Locate the cell with the specified text and output its [X, Y] center coordinate. 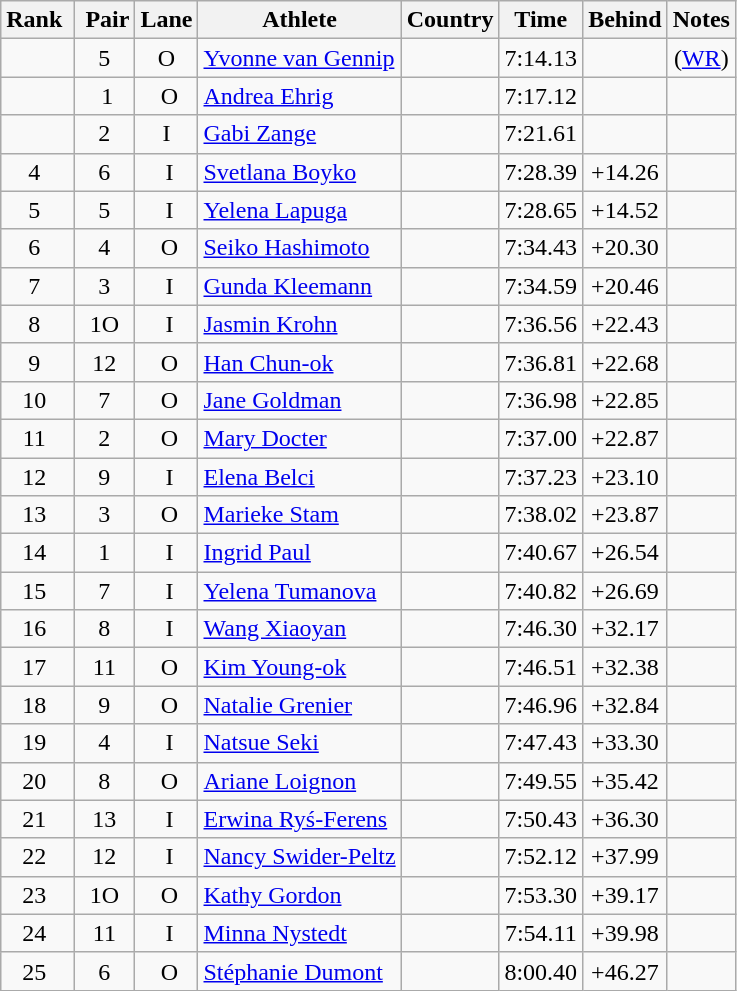
Natalie Grenier [300, 705]
7:34.43 [541, 248]
Jane Goldman [300, 400]
7:47.43 [541, 743]
20 [38, 781]
Athlete [300, 20]
Han Chun-ok [300, 362]
Yvonne van Gennip [300, 58]
7:28.65 [541, 210]
+23.87 [625, 515]
+20.30 [625, 248]
23 [38, 895]
Natsue Seki [300, 743]
+26.54 [625, 553]
+39.98 [625, 933]
14 [38, 553]
Rank [38, 20]
Yelena Lapuga [300, 210]
7:40.67 [541, 553]
+32.17 [625, 629]
+22.87 [625, 438]
7:46.51 [541, 667]
7:53.30 [541, 895]
7:37.00 [541, 438]
7:46.30 [541, 629]
Gabi Zange [300, 134]
+23.10 [625, 477]
7:36.81 [541, 362]
Marieke Stam [300, 515]
+22.43 [625, 324]
7:38.02 [541, 515]
+36.30 [625, 819]
Erwina Ryś-Ferens [300, 819]
+35.42 [625, 781]
7:36.56 [541, 324]
7:40.82 [541, 591]
Mary Docter [300, 438]
Wang Xiaoyan [300, 629]
7:37.23 [541, 477]
21 [38, 819]
Gunda Kleemann [300, 286]
7:21.61 [541, 134]
25 [38, 971]
Svetlana Boyko [300, 172]
Yelena Tumanova [300, 591]
7:46.96 [541, 705]
Ingrid Paul [300, 553]
Stéphanie Dumont [300, 971]
+22.68 [625, 362]
+22.85 [625, 400]
7:36.98 [541, 400]
Minna Nystedt [300, 933]
17 [38, 667]
16 [38, 629]
Lane [166, 20]
Time [541, 20]
+14.52 [625, 210]
7:14.13 [541, 58]
Elena Belci [300, 477]
24 [38, 933]
Ariane Loignon [300, 781]
7:52.12 [541, 857]
+32.38 [625, 667]
+37.99 [625, 857]
7:50.43 [541, 819]
7:49.55 [541, 781]
+32.84 [625, 705]
7:34.59 [541, 286]
Kathy Gordon [300, 895]
Country [450, 20]
+33.30 [625, 743]
15 [38, 591]
22 [38, 857]
Andrea Ehrig [300, 96]
Jasmin Krohn [300, 324]
10 [38, 400]
Behind [625, 20]
18 [38, 705]
7:28.39 [541, 172]
7:17.12 [541, 96]
Nancy Swider-Peltz [300, 857]
+26.69 [625, 591]
+14.26 [625, 172]
19 [38, 743]
(WR) [701, 58]
8:00.40 [541, 971]
Pair [104, 20]
Kim Young-ok [300, 667]
+46.27 [625, 971]
+39.17 [625, 895]
Seiko Hashimoto [300, 248]
Notes [701, 20]
7:54.11 [541, 933]
+20.46 [625, 286]
